Return (x, y) of the center of cell containing provided text 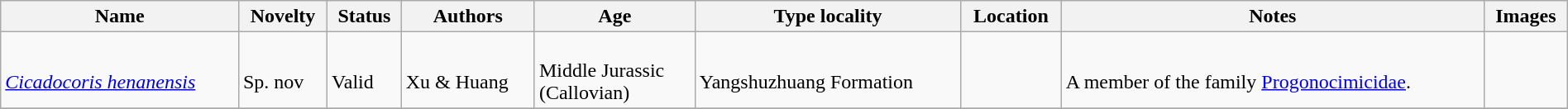
Valid (365, 70)
Images (1525, 17)
Location (1011, 17)
Status (365, 17)
Novelty (283, 17)
Sp. nov (283, 70)
Xu & Huang (468, 70)
Authors (468, 17)
Yangshuzhuang Formation (827, 70)
Type locality (827, 17)
Middle Jurassic (Callovian) (614, 70)
Name (120, 17)
Age (614, 17)
A member of the family Progonocimicidae. (1272, 70)
Notes (1272, 17)
Cicadocoris henanensis (120, 70)
